Locate the cell with the specified text and output its (X, Y) center coordinate. 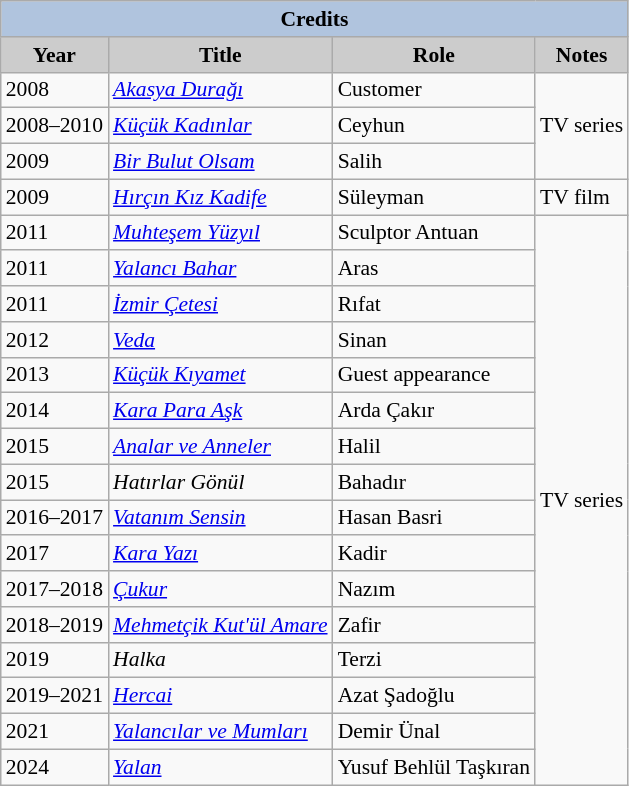
Notes (582, 55)
Salih (434, 162)
2014 (54, 411)
2019 (54, 660)
2019–2021 (54, 696)
Halka (220, 660)
Aras (434, 269)
Kadir (434, 554)
Sinan (434, 340)
Title (220, 55)
2016–2017 (54, 518)
2012 (54, 340)
2017 (54, 554)
Analar ve Anneler (220, 447)
Çukur (220, 589)
Credits (314, 19)
Bir Bulut Olsam (220, 162)
Sculptor Antuan (434, 233)
Customer (434, 90)
Arda Çakır (434, 411)
Rıfat (434, 304)
Küçük Kıyamet (220, 375)
Hatırlar Gönül (220, 482)
2021 (54, 732)
Bahadır (434, 482)
2008–2010 (54, 126)
Hırçın Kız Kadife (220, 197)
Kara Para Aşk (220, 411)
2008 (54, 90)
Role (434, 55)
2017–2018 (54, 589)
Zafir (434, 625)
2024 (54, 767)
Yusuf Behlül Taşkıran (434, 767)
Nazım (434, 589)
Kara Yazı (220, 554)
2013 (54, 375)
Akasya Durağı (220, 90)
İzmir Çetesi (220, 304)
Demir Ünal (434, 732)
Guest appearance (434, 375)
Süleyman (434, 197)
Ceyhun (434, 126)
Azat Şadoğlu (434, 696)
Yalancılar ve Mumları (220, 732)
Veda (220, 340)
Halil (434, 447)
Muhteşem Yüzyıl (220, 233)
Terzi (434, 660)
Year (54, 55)
TV film (582, 197)
Küçük Kadınlar (220, 126)
Hasan Basri (434, 518)
Yalan (220, 767)
Mehmetçik Kut'ül Amare (220, 625)
2018–2019 (54, 625)
Hercai (220, 696)
Vatanım Sensin (220, 518)
Yalancı Bahar (220, 269)
